Determine the [X, Y] coordinate at the center of the cell enclosing the given text.  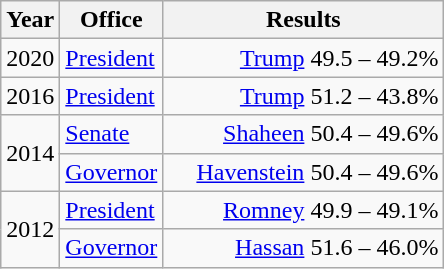
Havenstein 50.4 – 49.6% [304, 172]
Office [112, 20]
Trump 49.5 – 49.2% [304, 58]
2016 [30, 96]
Trump 51.2 – 43.8% [304, 96]
2012 [30, 229]
Shaheen 50.4 – 49.6% [304, 134]
Year [30, 20]
Hassan 51.6 – 46.0% [304, 248]
2020 [30, 58]
Results [304, 20]
2014 [30, 153]
Romney 49.9 – 49.1% [304, 210]
Senate [112, 134]
